From the cell containing the given text, extract its center point as (X, Y) coordinate. 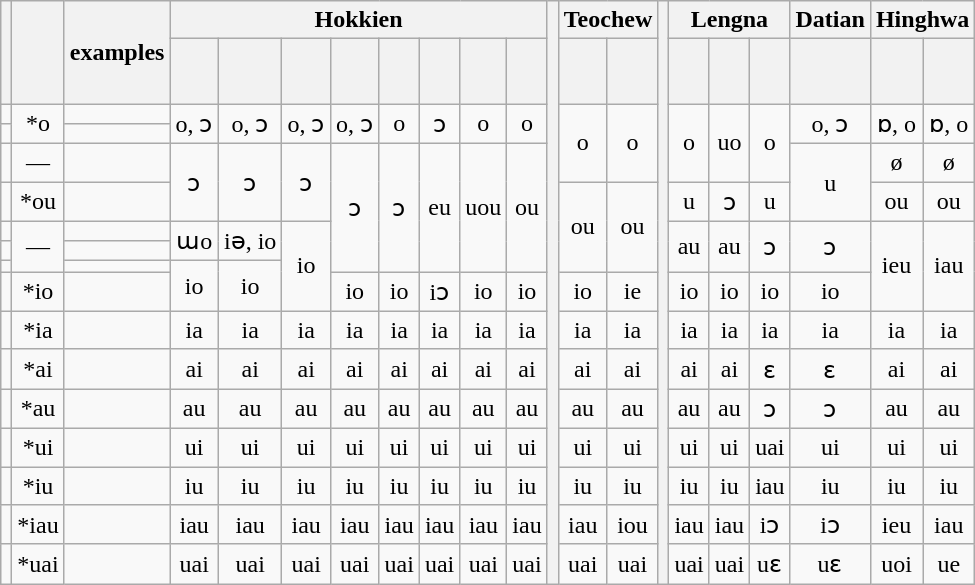
uou (484, 207)
examples (117, 52)
uo (729, 143)
iou (632, 525)
*o (38, 124)
*ui (38, 447)
eu (439, 207)
Datian (830, 20)
*uai (38, 564)
ɯo (194, 241)
*ou (38, 202)
ue (949, 564)
*ia (38, 330)
Hokkien (358, 20)
*iau (38, 525)
*au (38, 409)
uoi (896, 564)
*io (38, 292)
Lengna (730, 20)
iə, io (250, 241)
ie (632, 292)
Hinghwa (922, 20)
*iu (38, 485)
Teochew (608, 20)
*ai (38, 369)
